Locate the cell with the specified text and output its (X, Y) center coordinate. 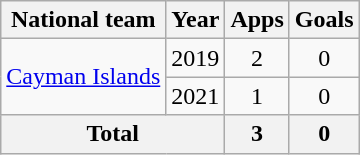
2021 (196, 96)
Apps (257, 20)
Year (196, 20)
Goals (324, 20)
2019 (196, 58)
1 (257, 96)
2 (257, 58)
Total (113, 134)
National team (84, 20)
Cayman Islands (84, 77)
3 (257, 134)
